Determine the [X, Y] coordinate at the center of the cell enclosing the given text.  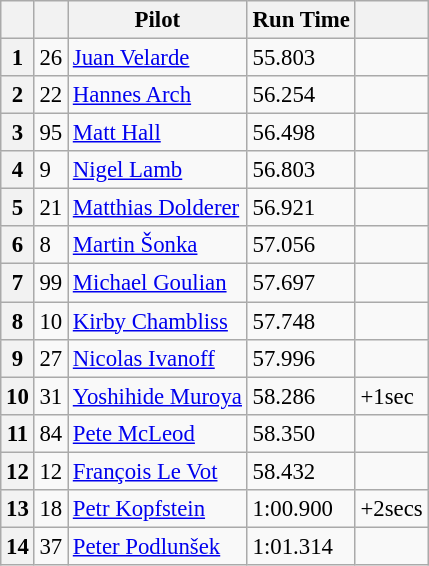
31 [50, 396]
+1sec [392, 396]
27 [50, 358]
Pilot [158, 20]
95 [50, 133]
Michael Goulian [158, 283]
11 [18, 433]
7 [18, 283]
56.921 [301, 208]
Peter Podlunšek [158, 546]
58.432 [301, 471]
57.748 [301, 321]
Yoshihide Muroya [158, 396]
56.498 [301, 133]
+2secs [392, 509]
Matthias Dolderer [158, 208]
1:01.314 [301, 546]
22 [50, 95]
13 [18, 509]
Pete McLeod [158, 433]
18 [50, 509]
Run Time [301, 20]
1:00.900 [301, 509]
6 [18, 245]
5 [18, 208]
Nigel Lamb [158, 170]
3 [18, 133]
Hannes Arch [158, 95]
Juan Velarde [158, 58]
56.803 [301, 170]
1 [18, 58]
56.254 [301, 95]
58.350 [301, 433]
Martin Šonka [158, 245]
4 [18, 170]
99 [50, 283]
57.697 [301, 283]
Kirby Chambliss [158, 321]
55.803 [301, 58]
57.056 [301, 245]
Nicolas Ivanoff [158, 358]
58.286 [301, 396]
26 [50, 58]
François Le Vot [158, 471]
57.996 [301, 358]
84 [50, 433]
14 [18, 546]
2 [18, 95]
21 [50, 208]
Petr Kopfstein [158, 509]
Matt Hall [158, 133]
37 [50, 546]
